Return [X, Y] of the center of cell containing provided text 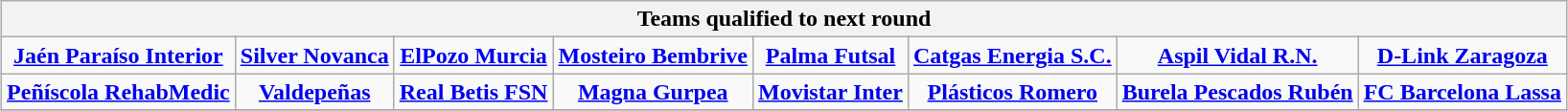
D-Link Zaragoza [1463, 55]
ElPozo Murcia [473, 55]
Valdepeñas [314, 92]
Aspil Vidal R.N. [1237, 55]
Plásticos Romero [1012, 92]
Magna Gurpea [654, 92]
Peñíscola RehabMedic [119, 92]
Teams qualified to next round [784, 19]
Catgas Energia S.C. [1012, 55]
Movistar Inter [831, 92]
Jaén Paraíso Interior [119, 55]
FC Barcelona Lassa [1463, 92]
Burela Pescados Rubén [1237, 92]
Palma Futsal [831, 55]
Silver Novanca [314, 55]
Mosteiro Bembrive [654, 55]
Real Betis FSN [473, 92]
